Identify which cell holds the provided text, then report its (x, y) central coordinate. 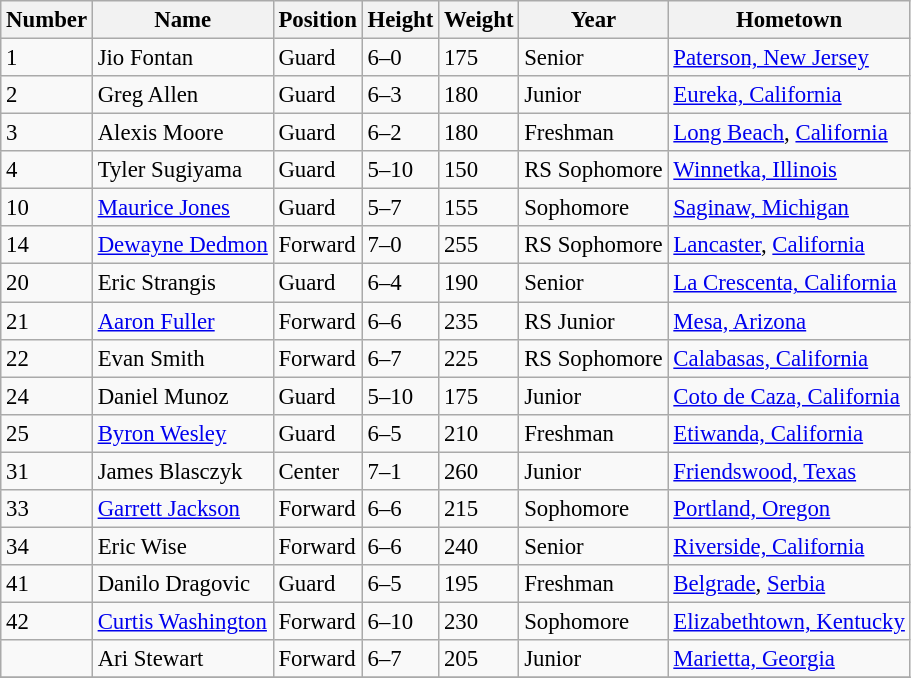
Tyler Sugiyama (182, 170)
La Crescenta, California (789, 283)
210 (479, 433)
Calabasas, California (789, 358)
31 (47, 471)
7–0 (400, 245)
Dewayne Dedmon (182, 245)
6–2 (400, 133)
215 (479, 509)
22 (47, 358)
235 (479, 321)
Saginaw, Michigan (789, 208)
14 (47, 245)
Curtis Washington (182, 621)
Daniel Munoz (182, 396)
20 (47, 283)
Long Beach, California (789, 133)
Maurice Jones (182, 208)
6–4 (400, 283)
34 (47, 546)
Eureka, California (789, 95)
Mesa, Arizona (789, 321)
42 (47, 621)
Elizabethtown, Kentucky (789, 621)
Marietta, Georgia (789, 659)
Height (400, 20)
195 (479, 584)
Etiwanda, California (789, 433)
240 (479, 546)
33 (47, 509)
1 (47, 58)
Portland, Oregon (789, 509)
10 (47, 208)
4 (47, 170)
Eric Strangis (182, 283)
41 (47, 584)
Winnetka, Illinois (789, 170)
Lancaster, California (789, 245)
Weight (479, 20)
Ari Stewart (182, 659)
Coto de Caza, California (789, 396)
Aaron Fuller (182, 321)
Belgrade, Serbia (789, 584)
3 (47, 133)
7–1 (400, 471)
5–7 (400, 208)
James Blasczyk (182, 471)
Paterson, New Jersey (789, 58)
24 (47, 396)
RS Junior (594, 321)
205 (479, 659)
230 (479, 621)
150 (479, 170)
Year (594, 20)
Garrett Jackson (182, 509)
Evan Smith (182, 358)
Hometown (789, 20)
Name (182, 20)
190 (479, 283)
6–3 (400, 95)
155 (479, 208)
6–0 (400, 58)
Riverside, California (789, 546)
260 (479, 471)
Byron Wesley (182, 433)
225 (479, 358)
Greg Allen (182, 95)
21 (47, 321)
Eric Wise (182, 546)
2 (47, 95)
Alexis Moore (182, 133)
255 (479, 245)
Center (318, 471)
Position (318, 20)
Danilo Dragovic (182, 584)
Jio Fontan (182, 58)
6–10 (400, 621)
Number (47, 20)
Friendswood, Texas (789, 471)
25 (47, 433)
